Provide the [X, Y] coordinate of the cell's center where the given text is located.  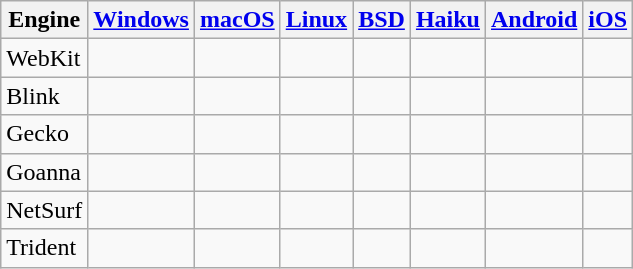
WebKit [44, 58]
Android [534, 20]
macOS [237, 20]
Linux [316, 20]
Windows [142, 20]
NetSurf [44, 210]
Trident [44, 248]
Goanna [44, 172]
BSD [382, 20]
iOS [608, 20]
Engine [44, 20]
Haiku [448, 20]
Gecko [44, 134]
Blink [44, 96]
